Identify which cell holds the provided text, then report its [X, Y] central coordinate. 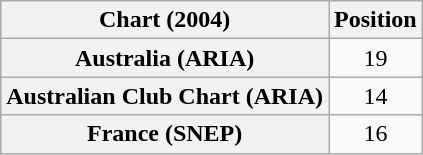
14 [375, 96]
16 [375, 134]
Chart (2004) [165, 20]
19 [375, 58]
Position [375, 20]
Australia (ARIA) [165, 58]
France (SNEP) [165, 134]
Australian Club Chart (ARIA) [165, 96]
